Detect which cell encompasses the target text, then output its (x, y) center coordinate. 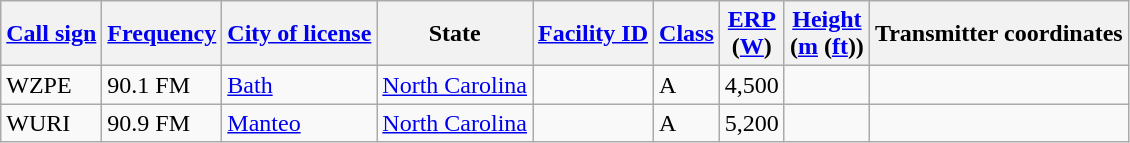
4,500 (752, 85)
Facility ID (594, 34)
Manteo (300, 123)
Call sign (52, 34)
Frequency (162, 34)
Transmitter coordinates (998, 34)
WZPE (52, 85)
90.1 FM (162, 85)
Height(m (ft)) (826, 34)
WURI (52, 123)
90.9 FM (162, 123)
5,200 (752, 123)
State (455, 34)
Bath (300, 85)
City of license (300, 34)
ERP(W) (752, 34)
Class (687, 34)
